Scan for the cell matching the given text and deliver its (x, y) coordinate at center. 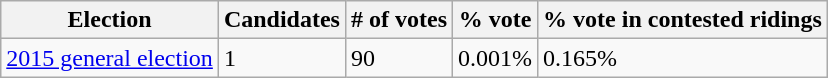
Candidates (282, 20)
1 (282, 58)
0.001% (496, 58)
% vote (496, 20)
90 (398, 58)
0.165% (683, 58)
2015 general election (110, 58)
# of votes (398, 20)
% vote in contested ridings (683, 20)
Election (110, 20)
